Output the [x, y] coordinate of the center of the cell containing the given text.  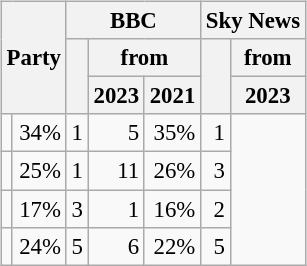
25% [39, 171]
26% [172, 171]
17% [39, 209]
6 [116, 246]
Sky News [254, 21]
2021 [172, 96]
Party [34, 58]
34% [39, 133]
2 [216, 209]
11 [116, 171]
24% [39, 246]
35% [172, 133]
16% [172, 209]
22% [172, 246]
BBC [133, 21]
